Detect which cell encompasses the target text, then output its (x, y) center coordinate. 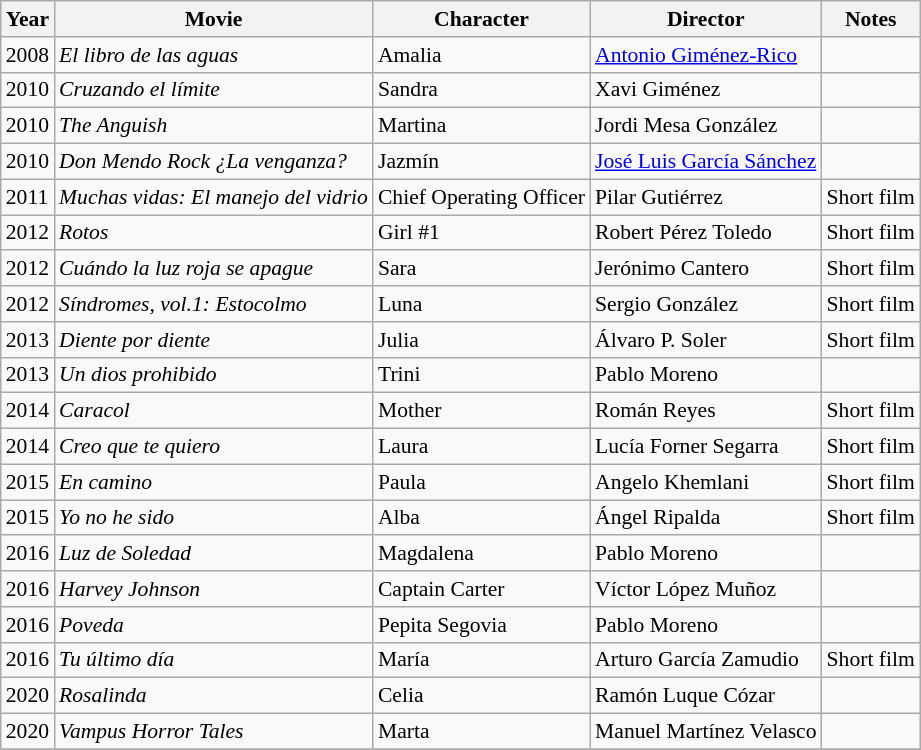
Román Reyes (706, 411)
Pilar Gutiérrez (706, 197)
Luz de Soledad (214, 554)
The Anguish (214, 126)
Sandra (482, 90)
Movie (214, 19)
Manuel Martínez Velasco (706, 732)
Síndromes, vol.1: Estocolmo (214, 304)
Jordi Mesa González (706, 126)
Álvaro P. Soler (706, 340)
Sergio González (706, 304)
Robert Pérez Toledo (706, 233)
Un dios prohibido (214, 375)
Tu último día (214, 660)
Diente por diente (214, 340)
2008 (28, 55)
Luna (482, 304)
Ramón Luque Cózar (706, 696)
Amalia (482, 55)
Vampus Horror Tales (214, 732)
Jazmín (482, 162)
Girl #1 (482, 233)
Sara (482, 269)
Muchas vidas: El manejo del vidrio (214, 197)
Ángel Ripalda (706, 518)
Rosalinda (214, 696)
Xavi Giménez (706, 90)
2011 (28, 197)
Yo no he sido (214, 518)
Laura (482, 447)
Angelo Khemlani (706, 482)
Lucía Forner Segarra (706, 447)
Creo que te quiero (214, 447)
Marta (482, 732)
Year (28, 19)
Cruzando el límite (214, 90)
Paula (482, 482)
María (482, 660)
Antonio Giménez-Rico (706, 55)
Notes (871, 19)
Director (706, 19)
Julia (482, 340)
Rotos (214, 233)
Captain Carter (482, 589)
Martina (482, 126)
Pepita Segovia (482, 625)
Arturo García Zamudio (706, 660)
En camino (214, 482)
Celia (482, 696)
Harvey Johnson (214, 589)
Cuándo la luz roja se apague (214, 269)
Jerónimo Cantero (706, 269)
Chief Operating Officer (482, 197)
Poveda (214, 625)
Víctor López Muñoz (706, 589)
Caracol (214, 411)
Magdalena (482, 554)
José Luis García Sánchez (706, 162)
Don Mendo Rock ¿La venganza? (214, 162)
Mother (482, 411)
Trini (482, 375)
El libro de las aguas (214, 55)
Alba (482, 518)
Character (482, 19)
